Return the (X, Y) coordinate for the center point of the cell that contains the specified text.  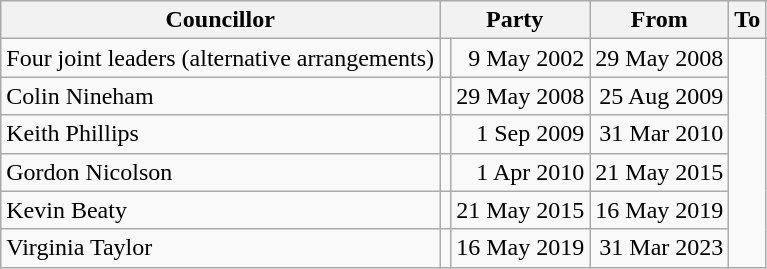
Virginia Taylor (220, 248)
Councillor (220, 20)
9 May 2002 (520, 58)
25 Aug 2009 (660, 96)
Party (515, 20)
Colin Nineham (220, 96)
From (660, 20)
Keith Phillips (220, 134)
1 Apr 2010 (520, 172)
31 Mar 2010 (660, 134)
Gordon Nicolson (220, 172)
31 Mar 2023 (660, 248)
Four joint leaders (alternative arrangements) (220, 58)
To (748, 20)
Kevin Beaty (220, 210)
1 Sep 2009 (520, 134)
